From the cell containing the given text, extract its center point as [x, y] coordinate. 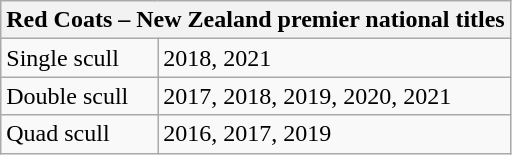
2017, 2018, 2019, 2020, 2021 [334, 96]
2016, 2017, 2019 [334, 134]
Quad scull [80, 134]
Single scull [80, 58]
Double scull [80, 96]
2018, 2021 [334, 58]
Red Coats – New Zealand premier national titles [256, 20]
